Output the [X, Y] coordinate of the center of the cell containing the given text.  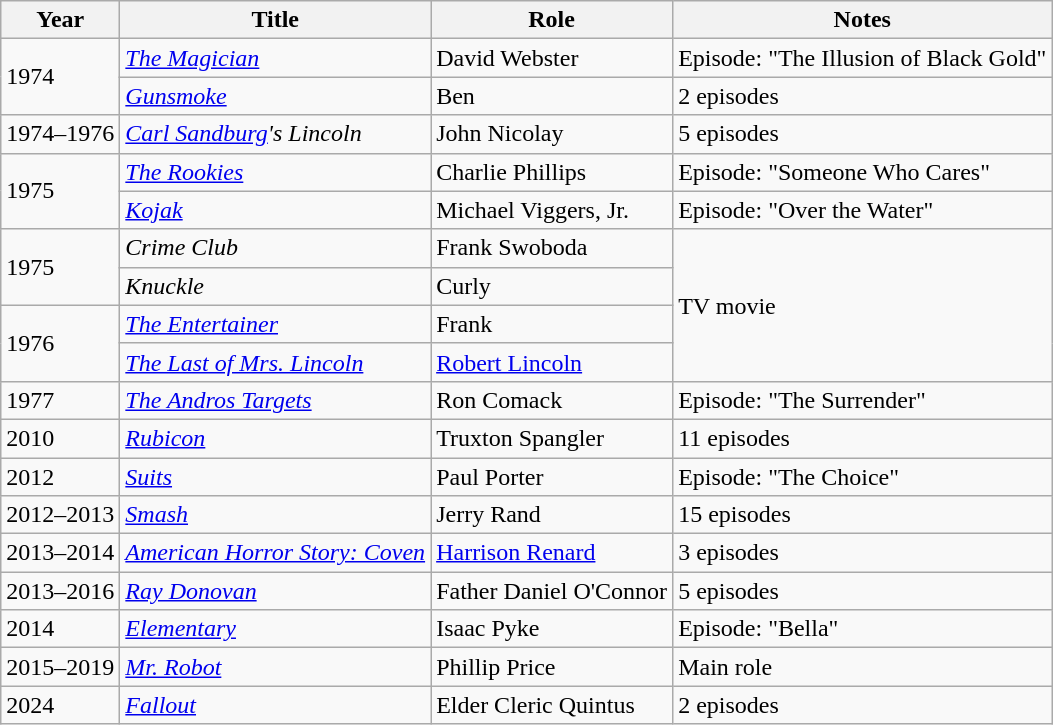
Mr. Robot [276, 667]
Robert Lincoln [552, 362]
The Rookies [276, 172]
TV movie [862, 305]
Jerry Rand [552, 515]
Father Daniel O'Connor [552, 591]
2014 [60, 629]
11 episodes [862, 438]
Elder Cleric Quintus [552, 705]
15 episodes [862, 515]
2015–2019 [60, 667]
Elementary [276, 629]
Curly [552, 286]
Isaac Pyke [552, 629]
Kojak [276, 210]
The Last of Mrs. Lincoln [276, 362]
Episode: "The Surrender" [862, 400]
American Horror Story: Coven [276, 553]
Episode: "Someone Who Cares" [862, 172]
Smash [276, 515]
Title [276, 20]
Carl Sandburg's Lincoln [276, 134]
David Webster [552, 58]
Ray Donovan [276, 591]
1974 [60, 77]
Fallout [276, 705]
Charlie Phillips [552, 172]
Frank Swoboda [552, 248]
Harrison Renard [552, 553]
Paul Porter [552, 477]
Episode: "Over the Water" [862, 210]
Ron Comack [552, 400]
The Andros Targets [276, 400]
Suits [276, 477]
Gunsmoke [276, 96]
Michael Viggers, Jr. [552, 210]
Phillip Price [552, 667]
The Entertainer [276, 324]
1976 [60, 343]
2013–2014 [60, 553]
Knuckle [276, 286]
Episode: "The Choice" [862, 477]
2012–2013 [60, 515]
Truxton Spangler [552, 438]
1977 [60, 400]
Year [60, 20]
Frank [552, 324]
Role [552, 20]
Main role [862, 667]
2024 [60, 705]
Episode: "Bella" [862, 629]
The Magician [276, 58]
Ben [552, 96]
2010 [60, 438]
2012 [60, 477]
Rubicon [276, 438]
Notes [862, 20]
3 episodes [862, 553]
1974–1976 [60, 134]
Crime Club [276, 248]
Episode: "The Illusion of Black Gold" [862, 58]
John Nicolay [552, 134]
2013–2016 [60, 591]
